Pinpoint the cell where the given text exists, returning its [x, y] midpoint coordinate. 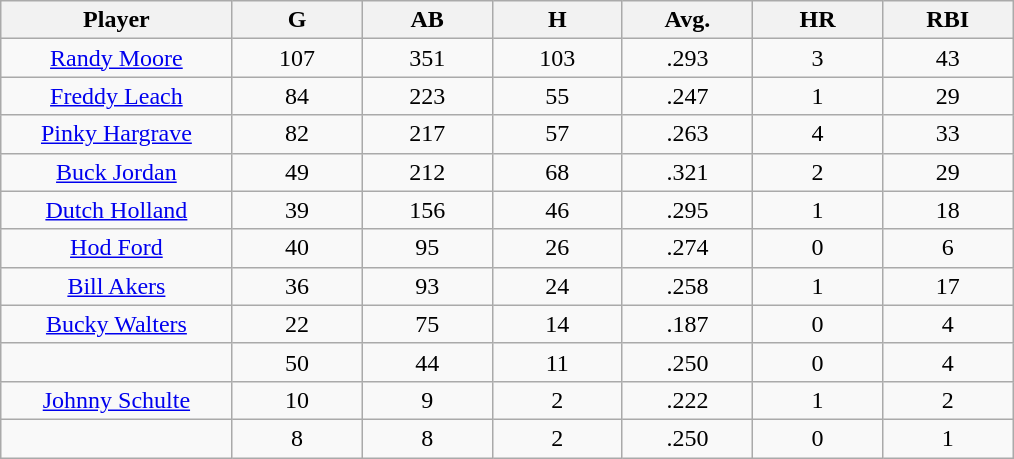
Johnny Schulte [116, 400]
.222 [687, 400]
.274 [687, 248]
68 [557, 172]
95 [427, 248]
40 [297, 248]
.247 [687, 96]
11 [557, 362]
9 [427, 400]
156 [427, 210]
43 [948, 58]
75 [427, 324]
Freddy Leach [116, 96]
82 [297, 134]
18 [948, 210]
49 [297, 172]
103 [557, 58]
AB [427, 20]
.258 [687, 286]
HR [817, 20]
107 [297, 58]
84 [297, 96]
Avg. [687, 20]
223 [427, 96]
G [297, 20]
.263 [687, 134]
.295 [687, 210]
Player [116, 20]
6 [948, 248]
17 [948, 286]
Bucky Walters [116, 324]
33 [948, 134]
Hod Ford [116, 248]
93 [427, 286]
Pinky Hargrave [116, 134]
44 [427, 362]
.321 [687, 172]
36 [297, 286]
.187 [687, 324]
24 [557, 286]
Bill Akers [116, 286]
22 [297, 324]
Randy Moore [116, 58]
Dutch Holland [116, 210]
217 [427, 134]
3 [817, 58]
14 [557, 324]
39 [297, 210]
50 [297, 362]
RBI [948, 20]
212 [427, 172]
.293 [687, 58]
351 [427, 58]
H [557, 20]
57 [557, 134]
46 [557, 210]
10 [297, 400]
Buck Jordan [116, 172]
55 [557, 96]
26 [557, 248]
